Pinpoint the cell where the given text exists, returning its (x, y) midpoint coordinate. 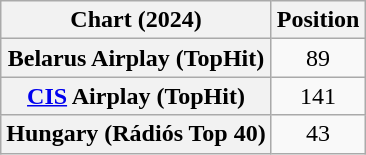
Hungary (Rádiós Top 40) (136, 134)
Position (318, 20)
43 (318, 134)
Belarus Airplay (TopHit) (136, 58)
CIS Airplay (TopHit) (136, 96)
Chart (2024) (136, 20)
89 (318, 58)
141 (318, 96)
